For the text-containing cell, return its midpoint in (x, y) coordinate format. 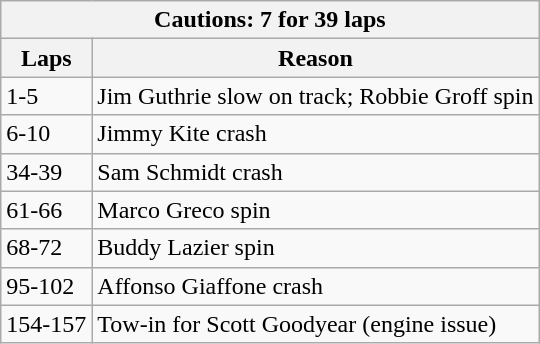
Cautions: 7 for 39 laps (270, 20)
154-157 (46, 324)
1-5 (46, 96)
Sam Schmidt crash (316, 172)
Affonso Giaffone crash (316, 286)
68-72 (46, 248)
Reason (316, 58)
Tow-in for Scott Goodyear (engine issue) (316, 324)
61-66 (46, 210)
Buddy Lazier spin (316, 248)
Laps (46, 58)
6-10 (46, 134)
Marco Greco spin (316, 210)
Jimmy Kite crash (316, 134)
Jim Guthrie slow on track; Robbie Groff spin (316, 96)
34-39 (46, 172)
95-102 (46, 286)
